Search for the cell housing the specified text and yield its [x, y] center coordinate. 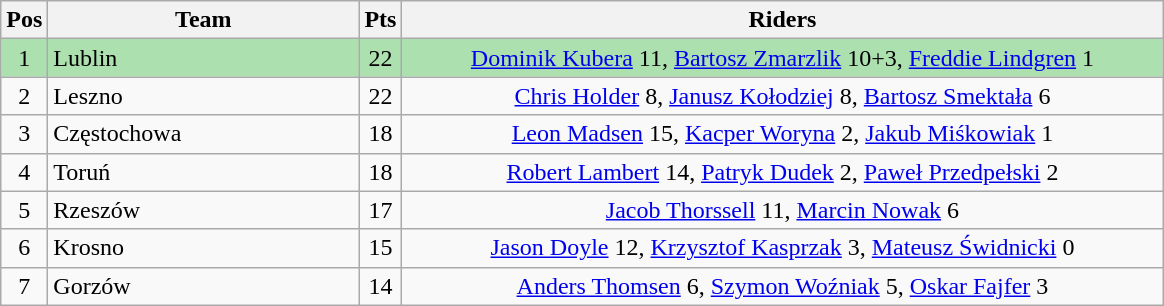
17 [380, 210]
4 [24, 172]
1 [24, 58]
3 [24, 134]
Częstochowa [204, 134]
15 [380, 248]
2 [24, 96]
Anders Thomsen 6, Szymon Woźniak 5, Oskar Fajfer 3 [782, 286]
5 [24, 210]
Jason Doyle 12, Krzysztof Kasprzak 3, Mateusz Świdnicki 0 [782, 248]
Robert Lambert 14, Patryk Dudek 2, Paweł Przedpełski 2 [782, 172]
Lublin [204, 58]
Riders [782, 20]
Leon Madsen 15, Kacper Woryna 2, Jakub Miśkowiak 1 [782, 134]
7 [24, 286]
14 [380, 286]
Leszno [204, 96]
Pts [380, 20]
Team [204, 20]
Toruń [204, 172]
6 [24, 248]
Chris Holder 8, Janusz Kołodziej 8, Bartosz Smektała 6 [782, 96]
Dominik Kubera 11, Bartosz Zmarzlik 10+3, Freddie Lindgren 1 [782, 58]
Jacob Thorssell 11, Marcin Nowak 6 [782, 210]
Rzeszów [204, 210]
Krosno [204, 248]
Pos [24, 20]
Gorzów [204, 286]
